Provide the (X, Y) coordinate of the cell's center where the given text is located.  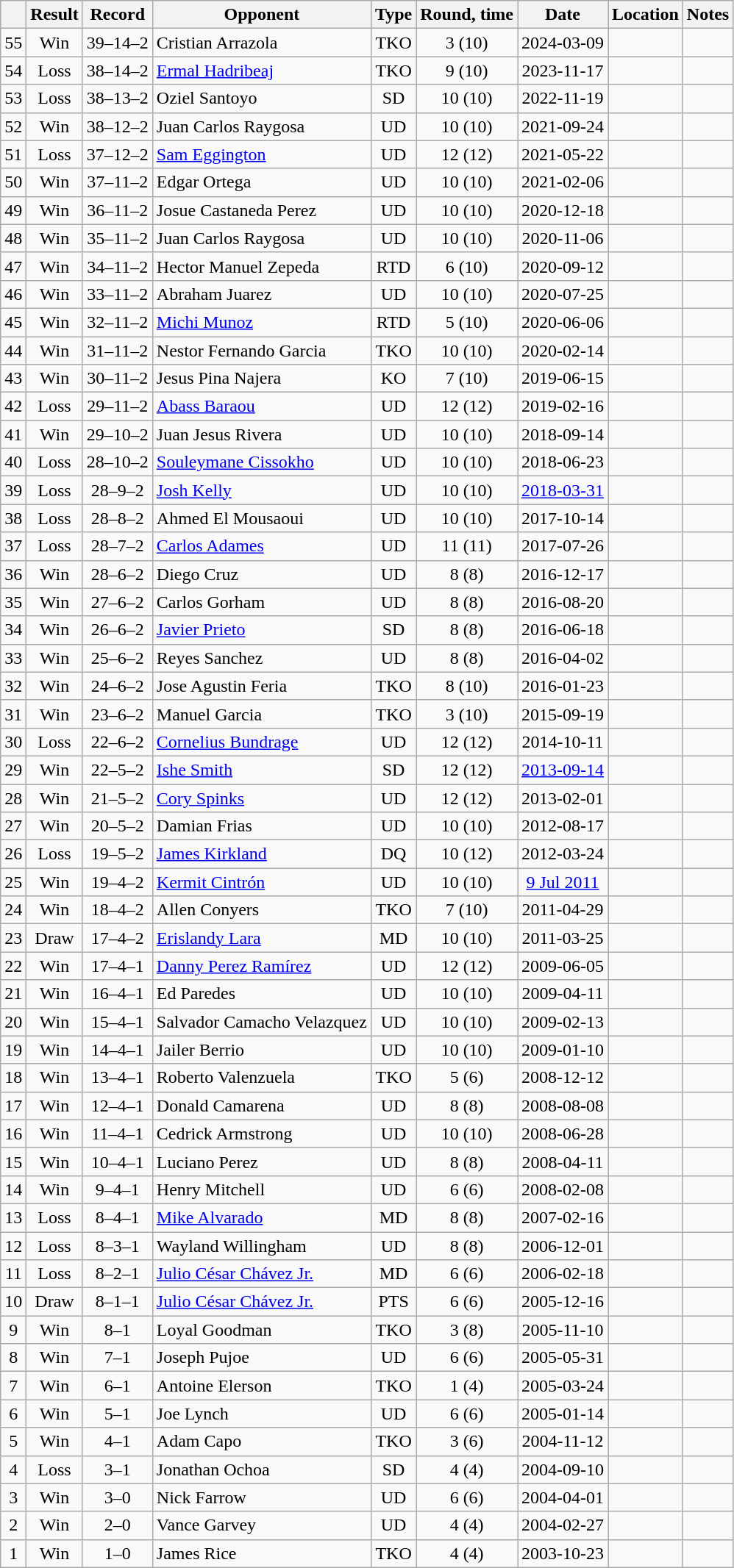
Location (646, 15)
28–6–2 (118, 574)
5 (6) (467, 1078)
36 (13, 574)
Kermit Cintrón (262, 882)
2016-06-18 (563, 630)
10–4–1 (118, 1161)
17–4–2 (118, 938)
45 (13, 322)
30–11–2 (118, 379)
55 (13, 43)
20–5–2 (118, 826)
37–11–2 (118, 182)
51 (13, 154)
33 (13, 658)
Ishe Smith (262, 770)
Donald Camarena (262, 1106)
7–1 (118, 1358)
28–9–2 (118, 490)
2005-05-31 (563, 1358)
2008-06-28 (563, 1134)
Cory Spinks (262, 798)
2020-07-25 (563, 294)
38–12–2 (118, 126)
35–11–2 (118, 238)
Carlos Gorham (262, 602)
2004-11-12 (563, 1442)
Adam Capo (262, 1442)
James Kirkland (262, 854)
Luciano Perez (262, 1161)
Roberto Valenzuela (262, 1078)
43 (13, 379)
2005-12-16 (563, 1302)
46 (13, 294)
17 (13, 1106)
52 (13, 126)
Jonathan Ochoa (262, 1469)
Carlos Adames (262, 546)
13–4–1 (118, 1078)
25 (13, 882)
11 (13, 1274)
4–1 (118, 1442)
2008-12-12 (563, 1078)
Ermal Hadribeaj (262, 71)
Vance Garvey (262, 1525)
Danny Perez Ramírez (262, 966)
2007-02-16 (563, 1217)
37–12–2 (118, 154)
42 (13, 407)
6 (10) (467, 266)
2009-06-05 (563, 966)
18–4–2 (118, 910)
Hector Manuel Zepeda (262, 266)
2020-06-06 (563, 322)
21 (13, 994)
44 (13, 351)
Edgar Ortega (262, 182)
27 (13, 826)
Wayland Willingham (262, 1246)
38–14–2 (118, 71)
Josue Castaneda Perez (262, 210)
15–4–1 (118, 1022)
35 (13, 602)
Round, time (467, 15)
11–4–1 (118, 1134)
3 (13, 1497)
19–5–2 (118, 854)
2004-09-10 (563, 1469)
Cornelius Bundrage (262, 742)
21–5–2 (118, 798)
Cristian Arrazola (262, 43)
Damian Frias (262, 826)
8–1 (118, 1330)
2020-12-18 (563, 210)
Allen Conyers (262, 910)
22–5–2 (118, 770)
Date (563, 15)
2022-11-19 (563, 99)
5–1 (118, 1414)
32 (13, 686)
Abass Baraou (262, 407)
Souleymane Cissokho (262, 462)
16 (13, 1134)
2004-04-01 (563, 1497)
Mike Alvarado (262, 1217)
2015-09-19 (563, 714)
28–8–2 (118, 518)
2013-09-14 (563, 770)
28 (13, 798)
4 (13, 1469)
PTS (393, 1302)
47 (13, 266)
Joe Lynch (262, 1414)
2020-02-14 (563, 351)
22–6–2 (118, 742)
2006-12-01 (563, 1246)
22 (13, 966)
2018-06-23 (563, 462)
32–11–2 (118, 322)
2017-07-26 (563, 546)
29–11–2 (118, 407)
Result (54, 15)
Salvador Camacho Velazquez (262, 1022)
Notes (708, 15)
Sam Eggington (262, 154)
2018-03-31 (563, 490)
10 (12) (467, 854)
8–1–1 (118, 1302)
2014-10-11 (563, 742)
40 (13, 462)
36–11–2 (118, 210)
2013-02-01 (563, 798)
2016-04-02 (563, 658)
12 (13, 1246)
2 (13, 1525)
50 (13, 182)
5 (13, 1442)
3 (6) (467, 1442)
Ahmed El Mousaoui (262, 518)
Jose Agustin Feria (262, 686)
20 (13, 1022)
Josh Kelly (262, 490)
29–10–2 (118, 434)
Michi Munoz (262, 322)
2006-02-18 (563, 1274)
31 (13, 714)
5 (10) (467, 322)
2012-03-24 (563, 854)
2005-01-14 (563, 1414)
26 (13, 854)
26–6–2 (118, 630)
Reyes Sanchez (262, 658)
31–11–2 (118, 351)
Javier Prieto (262, 630)
2011-03-25 (563, 938)
2012-08-17 (563, 826)
2–0 (118, 1525)
38 (13, 518)
Henry Mitchell (262, 1189)
2017-10-14 (563, 518)
2011-04-29 (563, 910)
3–0 (118, 1497)
38–13–2 (118, 99)
Loyal Goodman (262, 1330)
9 (13, 1330)
19–4–2 (118, 882)
25–6–2 (118, 658)
Manuel Garcia (262, 714)
10 (13, 1302)
Antoine Elerson (262, 1386)
2009-02-13 (563, 1022)
1–0 (118, 1553)
24–6–2 (118, 686)
Nestor Fernando Garcia (262, 351)
6–1 (118, 1386)
2020-11-06 (563, 238)
49 (13, 210)
28–7–2 (118, 546)
James Rice (262, 1553)
9 Jul 2011 (563, 882)
2021-09-24 (563, 126)
1 (13, 1553)
27–6–2 (118, 602)
34–11–2 (118, 266)
2003-10-23 (563, 1553)
23–6–2 (118, 714)
8 (13, 1358)
23 (13, 938)
2008-04-11 (563, 1161)
6 (13, 1414)
Erislandy Lara (262, 938)
Abraham Juarez (262, 294)
Type (393, 15)
12–4–1 (118, 1106)
DQ (393, 854)
29 (13, 770)
KO (393, 379)
3–1 (118, 1469)
11 (11) (467, 546)
53 (13, 99)
7 (13, 1386)
18 (13, 1078)
Diego Cruz (262, 574)
2023-11-17 (563, 71)
34 (13, 630)
Joseph Pujoe (262, 1358)
Ed Paredes (262, 994)
8–3–1 (118, 1246)
2004-02-27 (563, 1525)
2009-01-10 (563, 1050)
2019-06-15 (563, 379)
14 (13, 1189)
19 (13, 1050)
2024-03-09 (563, 43)
Nick Farrow (262, 1497)
54 (13, 71)
9–4–1 (118, 1189)
Juan Jesus Rivera (262, 434)
33–11–2 (118, 294)
13 (13, 1217)
2016-08-20 (563, 602)
Jesus Pina Najera (262, 379)
2009-04-11 (563, 994)
2005-03-24 (563, 1386)
39–14–2 (118, 43)
41 (13, 434)
48 (13, 238)
37 (13, 546)
Jailer Berrio (262, 1050)
8 (10) (467, 686)
2008-08-08 (563, 1106)
2016-12-17 (563, 574)
8–4–1 (118, 1217)
28–10–2 (118, 462)
14–4–1 (118, 1050)
Oziel Santoyo (262, 99)
17–4–1 (118, 966)
2016-01-23 (563, 686)
2005-11-10 (563, 1330)
15 (13, 1161)
2020-09-12 (563, 266)
2018-09-14 (563, 434)
2008-02-08 (563, 1189)
16–4–1 (118, 994)
2021-05-22 (563, 154)
Record (118, 15)
2021-02-06 (563, 182)
Opponent (262, 15)
39 (13, 490)
24 (13, 910)
9 (10) (467, 71)
2019-02-16 (563, 407)
30 (13, 742)
1 (4) (467, 1386)
Cedrick Armstrong (262, 1134)
8–2–1 (118, 1274)
3 (8) (467, 1330)
